Return the (X, Y) coordinate for the center point of the cell that contains the specified text.  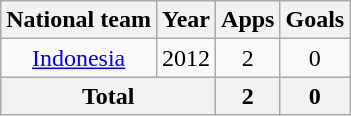
Year (186, 20)
2012 (186, 58)
Goals (315, 20)
Indonesia (79, 58)
Apps (248, 20)
National team (79, 20)
Total (108, 96)
